From the cell containing the given text, extract its center point as [x, y] coordinate. 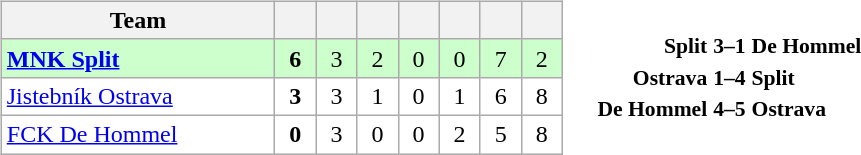
FCK De Hommel [138, 134]
Jistebník Ostrava [138, 96]
1–4 [730, 77]
De Hommel [652, 109]
3–1 [730, 46]
Split [652, 46]
7 [500, 58]
4–5 [730, 109]
MNK Split [138, 58]
Team [138, 20]
5 [500, 134]
Ostrava [652, 77]
